Detect which cell encompasses the target text, then output its [x, y] center coordinate. 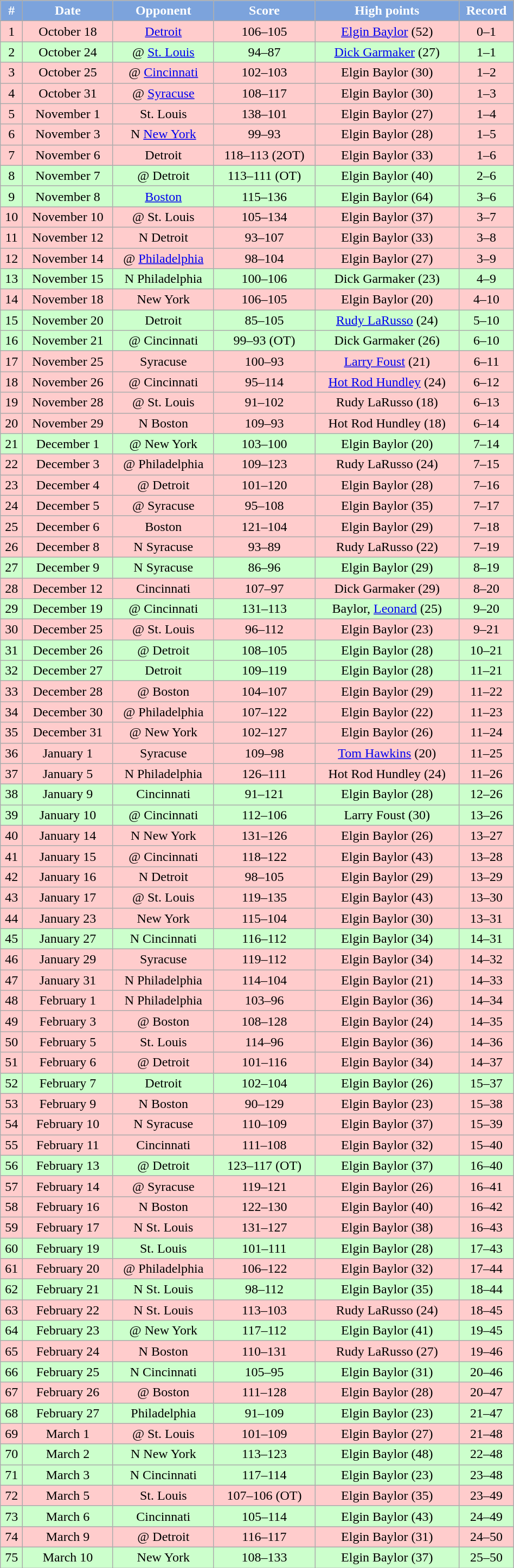
121–104 [264, 526]
59 [12, 1227]
67 [12, 1392]
14–37 [486, 1062]
23–48 [486, 1475]
58 [12, 1207]
117–112 [264, 1331]
11–23 [486, 712]
24–50 [486, 1537]
27 [12, 567]
47 [12, 980]
91–121 [264, 794]
High points [387, 11]
19–46 [486, 1351]
December 12 [68, 588]
13–28 [486, 856]
108–133 [264, 1557]
14–33 [486, 980]
4–10 [486, 300]
Elgin Baylor (38) [387, 1227]
8–20 [486, 588]
Tom Hawkins (20) [387, 753]
February 19 [68, 1248]
111–128 [264, 1392]
February 22 [68, 1310]
107–122 [264, 712]
108–128 [264, 1021]
October 25 [68, 73]
7–19 [486, 547]
1–5 [486, 134]
February 10 [68, 1124]
1–1 [486, 52]
13–26 [486, 815]
9–20 [486, 609]
Record [486, 11]
1–3 [486, 93]
72 [12, 1495]
48 [12, 1001]
Elgin Baylor (22) [387, 712]
10–21 [486, 650]
7–14 [486, 444]
108–117 [264, 93]
6–10 [486, 341]
January 23 [68, 918]
February 13 [68, 1165]
February 26 [68, 1392]
December 3 [68, 464]
86–96 [264, 567]
54 [12, 1124]
21–48 [486, 1434]
5–10 [486, 320]
October 31 [68, 93]
110–109 [264, 1124]
53 [12, 1104]
15–40 [486, 1145]
26 [12, 547]
January 9 [68, 794]
1–6 [486, 155]
112–106 [264, 815]
57 [12, 1186]
Rudy LaRusso (18) [387, 403]
31 [12, 650]
November 28 [68, 403]
November 10 [68, 217]
60 [12, 1248]
16 [12, 341]
March 2 [68, 1454]
94–87 [264, 52]
7–17 [486, 506]
110–131 [264, 1351]
January 14 [68, 835]
28 [12, 588]
1–4 [486, 114]
December 27 [68, 671]
52 [12, 1083]
23–49 [486, 1495]
63 [12, 1310]
Elgin Baylor (64) [387, 196]
22 [12, 464]
105–114 [264, 1516]
February 17 [68, 1227]
December 9 [68, 567]
Score [264, 11]
55 [12, 1145]
4 [12, 93]
November 15 [68, 279]
114–104 [264, 980]
Elgin Baylor (48) [387, 1454]
13–27 [486, 835]
December 5 [68, 506]
8 [12, 176]
14–35 [486, 1021]
98–104 [264, 258]
9 [12, 196]
66 [12, 1372]
17–44 [486, 1269]
64 [12, 1331]
41 [12, 856]
November 8 [68, 196]
Elgin Baylor (52) [387, 31]
January 31 [68, 980]
January 15 [68, 856]
16–41 [486, 1186]
Larry Foust (30) [387, 815]
111–108 [264, 1145]
March 1 [68, 1434]
11–22 [486, 691]
4–9 [486, 279]
Elgin Baylor (21) [387, 980]
43 [12, 897]
98–112 [264, 1290]
126–111 [264, 774]
0–1 [486, 31]
20 [12, 423]
February 1 [68, 1001]
14–31 [486, 939]
115–136 [264, 196]
123–117 (OT) [264, 1165]
14–36 [486, 1042]
Rudy LaRusso (22) [387, 547]
December 19 [68, 609]
25–50 [486, 1557]
November 18 [68, 300]
116–117 [264, 1537]
January 29 [68, 960]
January 17 [68, 897]
November 3 [68, 134]
74 [12, 1537]
March 9 [68, 1537]
15–38 [486, 1104]
January 16 [68, 877]
November 21 [68, 341]
70 [12, 1454]
November 26 [68, 382]
62 [12, 1290]
109–98 [264, 753]
108–105 [264, 650]
Dick Garmaker (27) [387, 52]
December 31 [68, 733]
25 [12, 526]
11–26 [486, 774]
24 [12, 506]
Dick Garmaker (26) [387, 341]
Opponent [163, 11]
February 16 [68, 1207]
February 25 [68, 1372]
6–12 [486, 382]
13–30 [486, 897]
February 9 [68, 1104]
March 10 [68, 1557]
18–44 [486, 1290]
21 [12, 444]
13 [12, 279]
14–32 [486, 960]
February 5 [68, 1042]
6–11 [486, 361]
114–96 [264, 1042]
122–130 [264, 1207]
6–14 [486, 423]
December 6 [68, 526]
14–34 [486, 1001]
7 [12, 155]
116–112 [264, 939]
91–102 [264, 403]
2 [12, 52]
131–126 [264, 835]
21–47 [486, 1413]
104–107 [264, 691]
61 [12, 1269]
6 [12, 134]
90–129 [264, 1104]
33 [12, 691]
109–123 [264, 464]
14 [12, 300]
56 [12, 1165]
75 [12, 1557]
1 [12, 31]
November 29 [68, 423]
3–6 [486, 196]
65 [12, 1351]
118–113 (2OT) [264, 155]
20–46 [486, 1372]
February 23 [68, 1331]
24–49 [486, 1516]
5 [12, 114]
107–106 (OT) [264, 1495]
17–43 [486, 1248]
39 [12, 815]
22–48 [486, 1454]
February 21 [68, 1290]
99–93 [264, 134]
69 [12, 1434]
98–105 [264, 877]
49 [12, 1021]
January 1 [68, 753]
17 [12, 361]
2–6 [486, 176]
12 [12, 258]
18–45 [486, 1310]
15–37 [486, 1083]
93–107 [264, 237]
11–24 [486, 733]
71 [12, 1475]
February 14 [68, 1186]
42 [12, 877]
19 [12, 403]
11–25 [486, 753]
December 25 [68, 630]
100–93 [264, 361]
9–21 [486, 630]
106–122 [264, 1269]
117–114 [264, 1475]
February 20 [68, 1269]
46 [12, 960]
99–93 (OT) [264, 341]
95–114 [264, 382]
Larry Foust (21) [387, 361]
101–116 [264, 1062]
Hot Rod Hundley (18) [387, 423]
November 6 [68, 155]
3 [12, 73]
October 24 [68, 52]
7–15 [486, 464]
January 10 [68, 815]
18 [12, 382]
# [12, 11]
15–39 [486, 1124]
January 27 [68, 939]
Dick Garmaker (29) [387, 588]
16–43 [486, 1227]
3–7 [486, 217]
December 4 [68, 485]
113–123 [264, 1454]
11–21 [486, 671]
101–109 [264, 1434]
February 27 [68, 1413]
118–122 [264, 856]
March 6 [68, 1516]
February 6 [68, 1062]
45 [12, 939]
6–13 [486, 403]
10 [12, 217]
119–121 [264, 1186]
23 [12, 485]
35 [12, 733]
95–108 [264, 506]
32 [12, 671]
March 3 [68, 1475]
115–104 [264, 918]
December 8 [68, 547]
105–134 [264, 217]
109–93 [264, 423]
102–127 [264, 733]
13–29 [486, 877]
December 1 [68, 444]
107–97 [264, 588]
30 [12, 630]
Philadelphia [163, 1413]
February 24 [68, 1351]
91–109 [264, 1413]
44 [12, 918]
113–103 [264, 1310]
101–111 [264, 1248]
102–104 [264, 1083]
November 1 [68, 114]
October 18 [68, 31]
November 12 [68, 237]
13–31 [486, 918]
3–8 [486, 237]
38 [12, 794]
December 26 [68, 650]
19–45 [486, 1331]
36 [12, 753]
103–100 [264, 444]
February 11 [68, 1145]
93–89 [264, 547]
105–95 [264, 1372]
12–26 [486, 794]
8–19 [486, 567]
50 [12, 1042]
December 28 [68, 691]
101–120 [264, 485]
11 [12, 237]
113–111 (OT) [264, 176]
103–96 [264, 1001]
1–2 [486, 73]
March 5 [68, 1495]
Dick Garmaker (23) [387, 279]
7–18 [486, 526]
3–9 [486, 258]
November 25 [68, 361]
16–40 [486, 1165]
73 [12, 1516]
November 20 [68, 320]
7–16 [486, 485]
131–113 [264, 609]
51 [12, 1062]
16–42 [486, 1207]
40 [12, 835]
Rudy LaRusso (27) [387, 1351]
68 [12, 1413]
119–135 [264, 897]
February 3 [68, 1021]
February 7 [68, 1083]
November 14 [68, 258]
Elgin Baylor (41) [387, 1331]
Elgin Baylor (24) [387, 1021]
20–47 [486, 1392]
November 7 [68, 176]
100–106 [264, 279]
37 [12, 774]
Date [68, 11]
119–112 [264, 960]
138–101 [264, 114]
29 [12, 609]
15 [12, 320]
131–127 [264, 1227]
December 30 [68, 712]
Baylor, Leonard (25) [387, 609]
85–105 [264, 320]
96–112 [264, 630]
102–103 [264, 73]
January 5 [68, 774]
109–119 [264, 671]
34 [12, 712]
